Extract the (x, y) coordinate from the center of the cell holding the provided text.  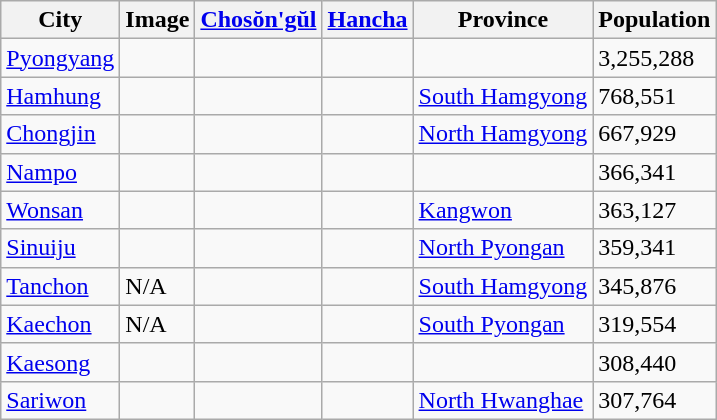
768,551 (654, 96)
308,440 (654, 362)
Tanchon (60, 286)
Sariwon (60, 400)
North Hwanghae (503, 400)
Province (503, 20)
307,764 (654, 400)
Kaechon (60, 324)
Nampo (60, 172)
Image (158, 20)
Hamhung (60, 96)
North Hamgyong (503, 134)
Pyongyang (60, 58)
359,341 (654, 248)
363,127 (654, 210)
Kangwon (503, 210)
3,255,288 (654, 58)
North Pyongan (503, 248)
Chongjin (60, 134)
Hancha (368, 20)
319,554 (654, 324)
Chosŏn'gŭl (258, 20)
345,876 (654, 286)
Kaesong (60, 362)
366,341 (654, 172)
South Pyongan (503, 324)
Sinuiju (60, 248)
City (60, 20)
667,929 (654, 134)
Population (654, 20)
Wonsan (60, 210)
